Detect which cell encompasses the target text, then output its [x, y] center coordinate. 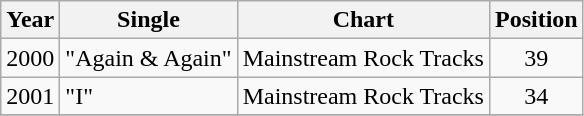
Position [536, 20]
Single [148, 20]
39 [536, 58]
"I" [148, 96]
Chart [363, 20]
"Again & Again" [148, 58]
2000 [30, 58]
34 [536, 96]
Year [30, 20]
2001 [30, 96]
